Output the [x, y] coordinate of the center of the cell containing the given text.  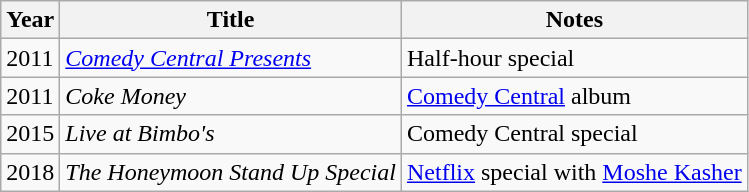
Comedy Central album [574, 96]
Year [30, 20]
2015 [30, 134]
Live at Bimbo's [231, 134]
Title [231, 20]
Netflix special with Moshe Kasher [574, 172]
2018 [30, 172]
Half-hour special [574, 58]
Comedy Central Presents [231, 58]
The Honeymoon Stand Up Special [231, 172]
Comedy Central special [574, 134]
Notes [574, 20]
Coke Money [231, 96]
